Determine the [x, y] coordinate at the center of the cell enclosing the given text.  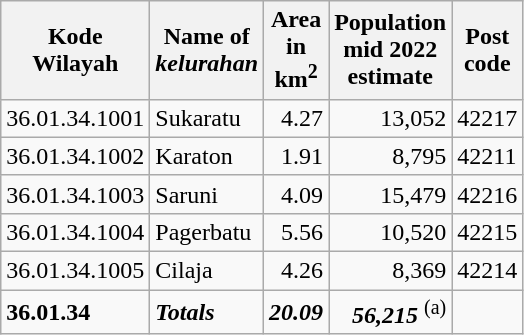
Totals [207, 312]
36.01.34.1003 [76, 194]
Pagerbatu [207, 232]
42214 [488, 271]
Saruni [207, 194]
Populationmid 2022estimate [390, 50]
10,520 [390, 232]
36.01.34 [76, 312]
42217 [488, 118]
36.01.34.1001 [76, 118]
4.26 [296, 271]
20.09 [296, 312]
8,369 [390, 271]
Cilaja [207, 271]
Kode Wilayah [76, 50]
4.27 [296, 118]
Area in km2 [296, 50]
42216 [488, 194]
8,795 [390, 156]
13,052 [390, 118]
Name of kelurahan [207, 50]
Sukaratu [207, 118]
36.01.34.1005 [76, 271]
1.91 [296, 156]
36.01.34.1004 [76, 232]
Karaton [207, 156]
36.01.34.1002 [76, 156]
5.56 [296, 232]
42215 [488, 232]
4.09 [296, 194]
Postcode [488, 50]
42211 [488, 156]
56,215 (a) [390, 312]
15,479 [390, 194]
